For the text-containing cell, return its midpoint in (X, Y) coordinate format. 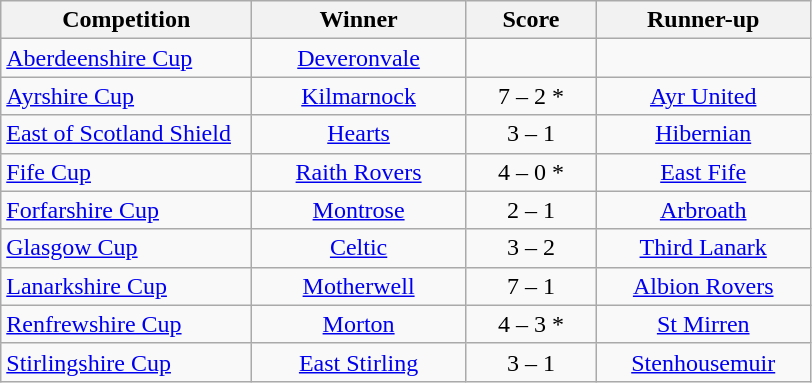
Celtic (359, 248)
Arbroath (703, 210)
Stirlingshire Cup (126, 362)
Score (530, 20)
4 – 0 * (530, 172)
Hibernian (703, 134)
Montrose (359, 210)
St Mirren (703, 324)
East Fife (703, 172)
Albion Rovers (703, 286)
Deveronvale (359, 58)
Renfrewshire Cup (126, 324)
East of Scotland Shield (126, 134)
Runner-up (703, 20)
7 – 2 * (530, 96)
4 – 3 * (530, 324)
Winner (359, 20)
Glasgow Cup (126, 248)
Kilmarnock (359, 96)
7 – 1 (530, 286)
Raith Rovers (359, 172)
Aberdeenshire Cup (126, 58)
Third Lanark (703, 248)
Motherwell (359, 286)
Competition (126, 20)
Hearts (359, 134)
Ayr United (703, 96)
Forfarshire Cup (126, 210)
Lanarkshire Cup (126, 286)
Stenhousemuir (703, 362)
3 – 2 (530, 248)
Ayrshire Cup (126, 96)
East Stirling (359, 362)
Fife Cup (126, 172)
Morton (359, 324)
2 – 1 (530, 210)
